Capture the cell that displays the provided text and extract its [X, Y] central coordinate. 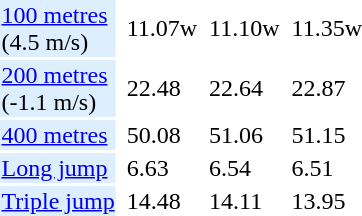
6.63 [162, 168]
50.08 [162, 135]
51.06 [244, 135]
11.07w [162, 28]
11.10w [244, 28]
200 metres (-1.1 m/s) [58, 88]
6.54 [244, 168]
22.64 [244, 88]
14.11 [244, 201]
14.48 [162, 201]
Long jump [58, 168]
22.48 [162, 88]
100 metres (4.5 m/s) [58, 28]
400 metres [58, 135]
Triple jump [58, 201]
